Detect which cell encompasses the target text, then output its (x, y) center coordinate. 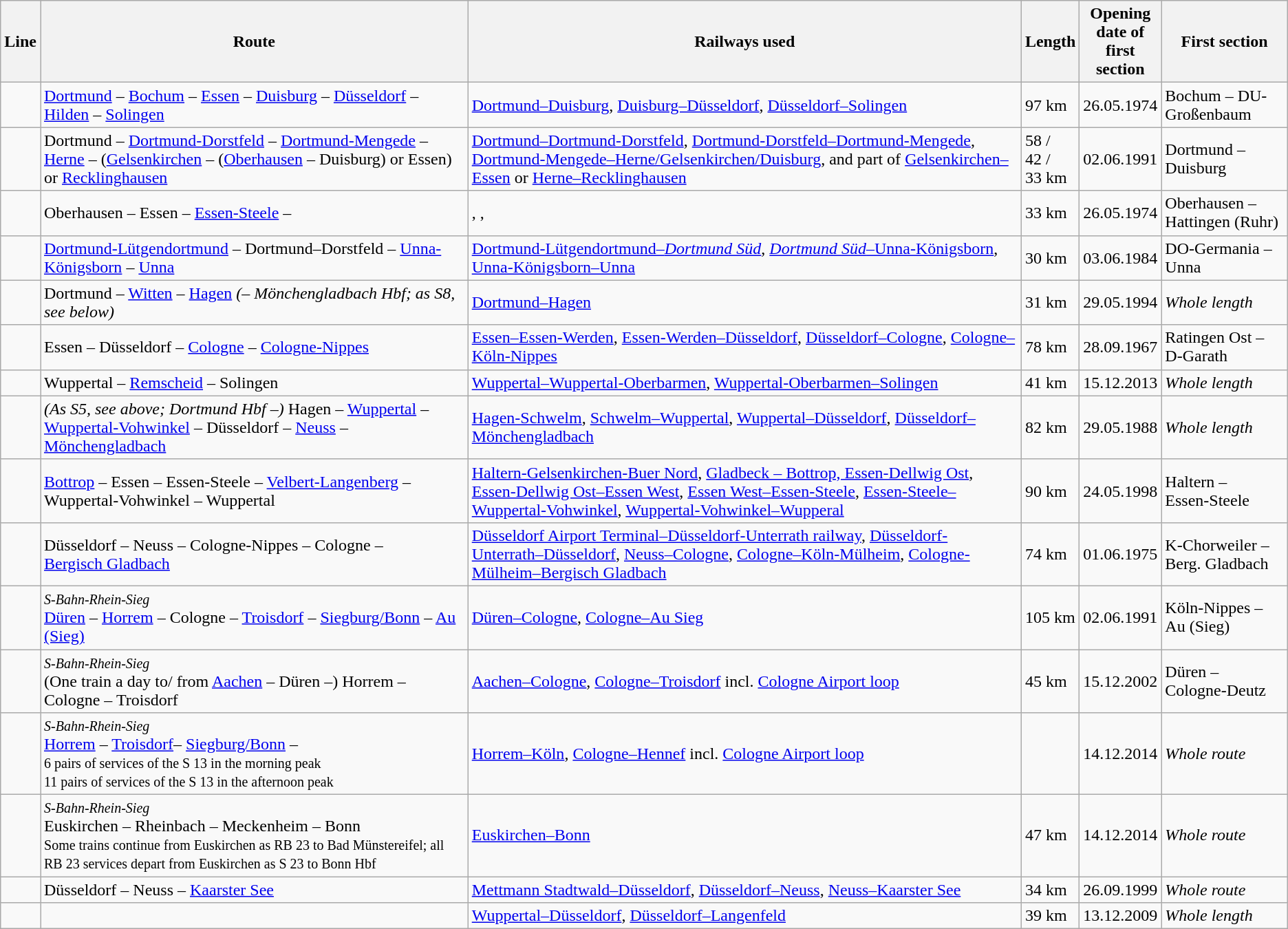
24.05.1998 (1120, 491)
Wuppertal–Wuppertal-Oberbarmen, Wuppertal-Oberbarmen–Solingen (744, 383)
29.05.1994 (1120, 303)
105 km (1050, 617)
Railways used (744, 41)
97 km (1050, 105)
(As S5, see above; Dortmund Hbf –) Hagen – Wuppertal – Wuppertal-Vohwinkel – Düsseldorf – Neuss – Mönchengladbach (254, 427)
01.06.1975 (1120, 554)
Dortmund–Duisburg, Duisburg–Düsseldorf, Düsseldorf–Solingen (744, 105)
82 km (1050, 427)
29.05.1988 (1120, 427)
39 km (1050, 916)
Essen–Essen-Werden, Essen-Werden–Düsseldorf, Düsseldorf–Cologne, Cologne–Köln-Nippes (744, 347)
, , (744, 213)
Dortmund – Duisburg (1225, 159)
Dortmund – Witten – Hagen (– Mönchengladbach Hbf; as S8, see below) (254, 303)
Düsseldorf – Neuss – Cologne-Nippes – Cologne – Bergisch Gladbach (254, 554)
S-Bahn-Rhein-Sieg(One train a day to/ from Aachen – Düren –) Horrem – Cologne – Troisdorf (254, 681)
S-Bahn-Rhein-SiegDüren – Horrem – Cologne – Troisdorf – Siegburg/Bonn – Au (Sieg) (254, 617)
Aachen–Cologne, Cologne–Troisdorf incl. Cologne Airport loop (744, 681)
31 km (1050, 303)
Euskirchen–Bonn (744, 835)
Opening date of first section (1120, 41)
47 km (1050, 835)
Haltern – Essen-Steele (1225, 491)
Düsseldorf – Neuss – Kaarster See (254, 890)
DO-Germania – Unna (1225, 257)
Line (21, 41)
Dortmund-Lütgendortmund–Dortmund Süd, Dortmund Süd–Unna-Königsborn, Unna-Königsborn–Unna (744, 257)
33 km (1050, 213)
45 km (1050, 681)
Hagen-Schwelm, Schwelm–Wuppertal, Wuppertal–Düsseldorf, Düsseldorf–Mönchengladbach (744, 427)
Dortmund – Bochum – Essen – Duisburg – Düsseldorf – Hilden – Solingen (254, 105)
Horrem–Köln, Cologne–Hennef incl. Cologne Airport loop (744, 754)
03.06.1984 (1120, 257)
Oberhausen – Essen – Essen-Steele – (254, 213)
13.12.2009 (1120, 916)
41 km (1050, 383)
Length (1050, 41)
Bottrop – Essen – Essen-Steele – Velbert-Langenberg – Wuppertal-Vohwinkel – Wuppertal (254, 491)
Düren – Cologne-Deutz (1225, 681)
15.12.2002 (1120, 681)
Köln-Nippes – Au (Sieg) (1225, 617)
Dortmund–Hagen (744, 303)
78 km (1050, 347)
Wuppertal – Remscheid – Solingen (254, 383)
34 km (1050, 890)
Ratingen Ost – D-Garath (1225, 347)
26.09.1999 (1120, 890)
30 km (1050, 257)
15.12.2013 (1120, 383)
Essen – Düsseldorf – Cologne – Cologne-Nippes (254, 347)
Bochum – DU-Großenbaum (1225, 105)
Route (254, 41)
Wuppertal–Düsseldorf, Düsseldorf–Langenfeld (744, 916)
Dortmund – Dortmund-Dorstfeld – Dortmund-Mengede – Herne – (Gelsenkirchen – (Oberhausen – Duisburg) or Essen) or Recklinghausen (254, 159)
Dortmund-Lütgendortmund – Dortmund–Dorstfeld – Unna-Königsborn – Unna (254, 257)
28.09.1967 (1120, 347)
90 km (1050, 491)
K-Chorweiler – Berg. Gladbach (1225, 554)
Mettmann Stadtwald–Düsseldorf, Düsseldorf–Neuss, Neuss–Kaarster See (744, 890)
Düren–Cologne, Cologne–Au Sieg (744, 617)
58 / 42 / 33 km (1050, 159)
Oberhausen – Hattingen (Ruhr) (1225, 213)
First section (1225, 41)
74 km (1050, 554)
